Detect which cell encompasses the target text, then output its (x, y) center coordinate. 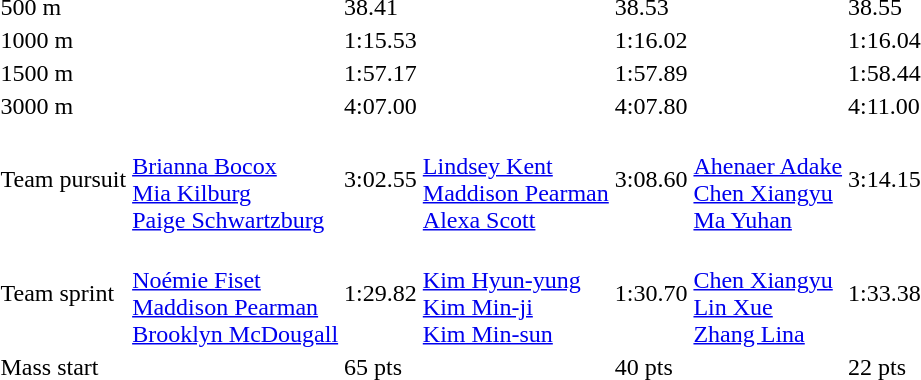
3:08.60 (651, 180)
1:57.89 (651, 73)
Brianna BocoxMia KilburgPaige Schwartzburg (236, 180)
1:15.53 (381, 40)
1:57.17 (381, 73)
Noémie FisetMaddison PearmanBrooklyn McDougall (236, 294)
Lindsey KentMaddison PearmanAlexa Scott (516, 180)
1:16.02 (651, 40)
Kim Hyun-yungKim Min-jiKim Min-sun (516, 294)
3:02.55 (381, 180)
Ahenaer AdakeChen XiangyuMa Yuhan (768, 180)
1:30.70 (651, 294)
Chen XiangyuLin XueZhang Lina (768, 294)
1:29.82 (381, 294)
4:07.00 (381, 106)
4:07.80 (651, 106)
